Search for the cell housing the specified text and yield its [x, y] center coordinate. 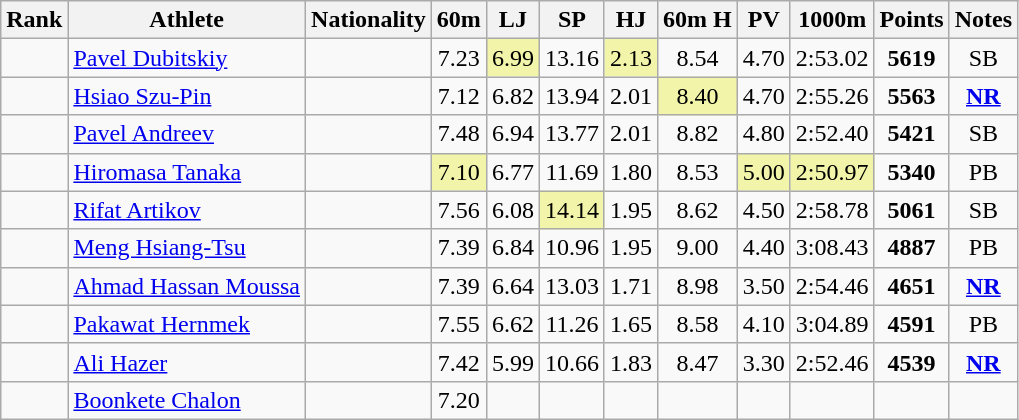
Points [912, 20]
60m [458, 20]
8.53 [698, 172]
Pavel Andreev [187, 134]
3:08.43 [832, 248]
4.10 [764, 324]
60m H [698, 20]
13.16 [572, 58]
6.99 [512, 58]
7.10 [458, 172]
1000m [832, 20]
1.80 [630, 172]
11.26 [572, 324]
8.82 [698, 134]
8.98 [698, 286]
8.40 [698, 96]
5421 [912, 134]
Ahmad Hassan Moussa [187, 286]
Rank [34, 20]
6.08 [512, 210]
5061 [912, 210]
4.50 [764, 210]
2:58.78 [832, 210]
10.66 [572, 362]
6.77 [512, 172]
4651 [912, 286]
Ali Hazer [187, 362]
5563 [912, 96]
LJ [512, 20]
6.62 [512, 324]
7.55 [458, 324]
PV [764, 20]
6.84 [512, 248]
2:52.40 [832, 134]
1.65 [630, 324]
14.14 [572, 210]
7.23 [458, 58]
Notes [983, 20]
3:04.89 [832, 324]
Pakawat Hernmek [187, 324]
Hiromasa Tanaka [187, 172]
7.12 [458, 96]
4887 [912, 248]
SP [572, 20]
2:55.26 [832, 96]
Meng Hsiang-Tsu [187, 248]
8.47 [698, 362]
4591 [912, 324]
6.94 [512, 134]
2:50.97 [832, 172]
5.99 [512, 362]
11.69 [572, 172]
2:52.46 [832, 362]
7.48 [458, 134]
5619 [912, 58]
8.62 [698, 210]
7.56 [458, 210]
8.58 [698, 324]
13.03 [572, 286]
7.42 [458, 362]
6.64 [512, 286]
2:54.46 [832, 286]
13.77 [572, 134]
2.13 [630, 58]
6.82 [512, 96]
Rifat Artikov [187, 210]
Pavel Dubitskiy [187, 58]
3.50 [764, 286]
2:53.02 [832, 58]
5340 [912, 172]
3.30 [764, 362]
13.94 [572, 96]
Boonkete Chalon [187, 400]
4.80 [764, 134]
8.54 [698, 58]
1.71 [630, 286]
4.40 [764, 248]
HJ [630, 20]
Hsiao Szu-Pin [187, 96]
Athlete [187, 20]
10.96 [572, 248]
Nationality [369, 20]
1.83 [630, 362]
9.00 [698, 248]
4539 [912, 362]
5.00 [764, 172]
7.20 [458, 400]
